Identify which cell holds the provided text, then report its [X, Y] central coordinate. 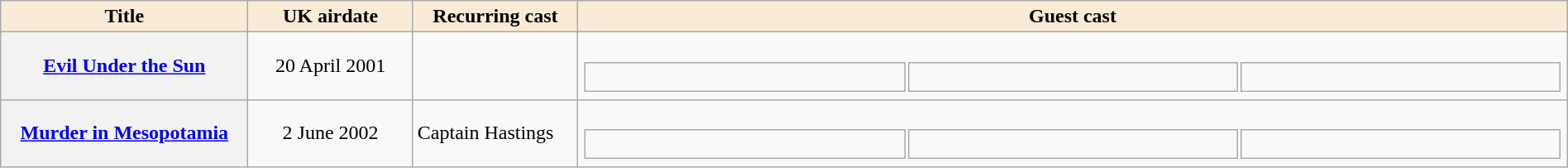
2 June 2002 [331, 132]
UK airdate [331, 17]
Evil Under the Sun [124, 66]
Murder in Mesopotamia [124, 132]
Title [124, 17]
Recurring cast [495, 17]
Guest cast [1073, 17]
Captain Hastings [495, 132]
20 April 2001 [331, 66]
